Capture the cell that displays the provided text and extract its (x, y) central coordinate. 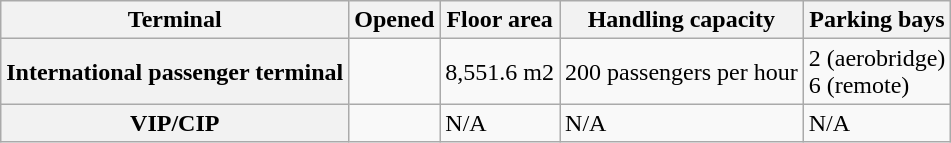
Terminal (175, 20)
Opened (394, 20)
Handling capacity (682, 20)
8,551.6 m2 (500, 72)
Parking bays (877, 20)
Floor area (500, 20)
International passenger terminal (175, 72)
2 (aerobridge) 6 (remote) (877, 72)
200 passengers per hour (682, 72)
VIP/CIP (175, 123)
